Extract the (X, Y) coordinate from the center of the cell holding the provided text.  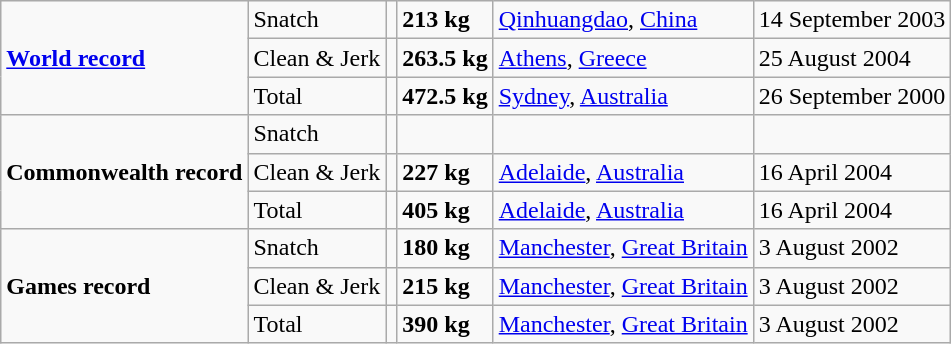
390 kg (445, 324)
472.5 kg (445, 96)
Commonwealth record (124, 172)
263.5 kg (445, 58)
180 kg (445, 248)
215 kg (445, 286)
26 September 2000 (852, 96)
Athens, Greece (623, 58)
227 kg (445, 172)
213 kg (445, 20)
World record (124, 58)
Qinhuangdao, China (623, 20)
Sydney, Australia (623, 96)
Games record (124, 286)
14 September 2003 (852, 20)
405 kg (445, 210)
25 August 2004 (852, 58)
